Capture the cell that displays the provided text and extract its (X, Y) central coordinate. 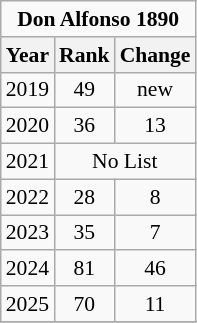
28 (84, 197)
Don Alfonso 1890 (98, 19)
new (156, 90)
Rank (84, 55)
8 (156, 197)
2021 (28, 162)
81 (84, 269)
2025 (28, 304)
35 (84, 233)
Change (156, 55)
46 (156, 269)
70 (84, 304)
No List (124, 162)
13 (156, 126)
2023 (28, 233)
2024 (28, 269)
2022 (28, 197)
11 (156, 304)
7 (156, 233)
Year (28, 55)
36 (84, 126)
49 (84, 90)
2020 (28, 126)
2019 (28, 90)
